Output the [X, Y] coordinate of the center of the cell containing the given text.  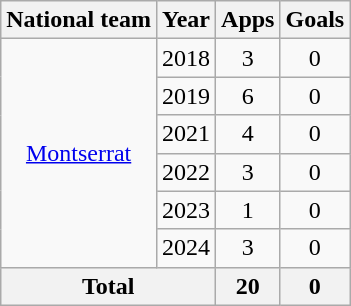
6 [248, 96]
2018 [186, 58]
2023 [186, 210]
Goals [315, 20]
2022 [186, 172]
Apps [248, 20]
20 [248, 286]
4 [248, 134]
2021 [186, 134]
2024 [186, 248]
National team [79, 20]
Year [186, 20]
Montserrat [79, 153]
Total [108, 286]
1 [248, 210]
2019 [186, 96]
